Locate the cell with the specified text and output its (x, y) center coordinate. 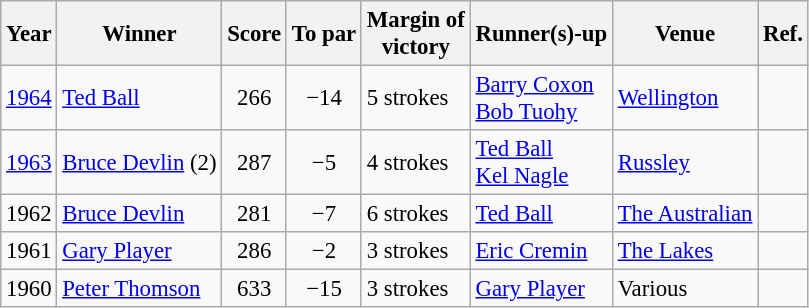
287 (254, 162)
−14 (324, 98)
The Lakes (684, 251)
6 strokes (416, 214)
Score (254, 34)
5 strokes (416, 98)
1963 (29, 162)
Venue (684, 34)
Margin ofvictory (416, 34)
−15 (324, 289)
4 strokes (416, 162)
Bruce Devlin (140, 214)
1964 (29, 98)
1961 (29, 251)
1962 (29, 214)
Ted Ball Kel Nagle (541, 162)
Eric Cremin (541, 251)
−2 (324, 251)
1960 (29, 289)
−7 (324, 214)
Winner (140, 34)
Ref. (783, 34)
266 (254, 98)
286 (254, 251)
Peter Thomson (140, 289)
The Australian (684, 214)
Bruce Devlin (2) (140, 162)
Wellington (684, 98)
633 (254, 289)
Russley (684, 162)
Runner(s)-up (541, 34)
Year (29, 34)
Barry Coxon Bob Tuohy (541, 98)
281 (254, 214)
−5 (324, 162)
To par (324, 34)
Various (684, 289)
